Detect which cell encompasses the target text, then output its [X, Y] center coordinate. 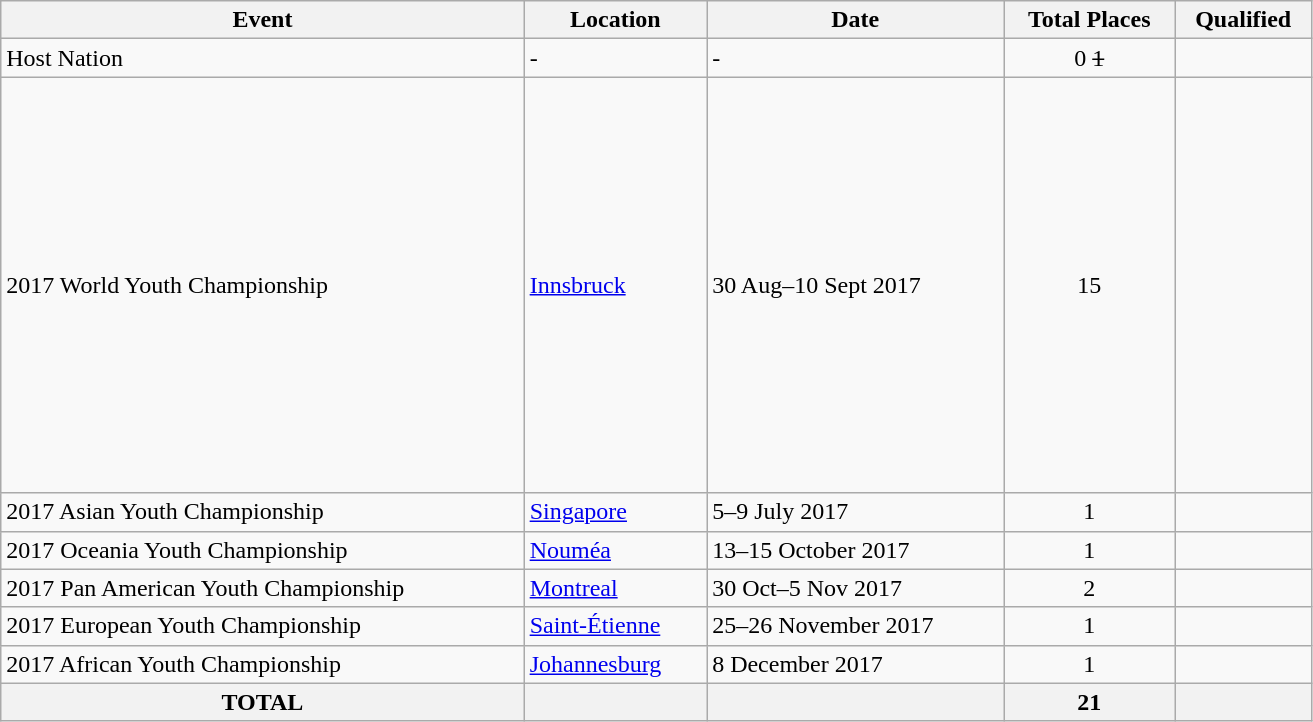
Singapore [615, 512]
13–15 October 2017 [856, 550]
Total Places [1090, 20]
Montreal [615, 588]
Johannesburg [615, 664]
5–9 July 2017 [856, 512]
TOTAL [262, 702]
0 1 [1090, 58]
21 [1090, 702]
25–26 November 2017 [856, 626]
2017 World Youth Championship [262, 285]
8 December 2017 [856, 664]
30 Aug–10 Sept 2017 [856, 285]
2017 African Youth Championship [262, 664]
Nouméa [615, 550]
2017 Oceania Youth Championship [262, 550]
2017 Asian Youth Championship [262, 512]
15 [1090, 285]
Qualified [1244, 20]
2017 Pan American Youth Championship [262, 588]
Innsbruck [615, 285]
Host Nation [262, 58]
30 Oct–5 Nov 2017 [856, 588]
2017 European Youth Championship [262, 626]
Date [856, 20]
Location [615, 20]
Saint-Étienne [615, 626]
Event [262, 20]
2 [1090, 588]
